Pinpoint the cell where the given text exists, returning its (X, Y) midpoint coordinate. 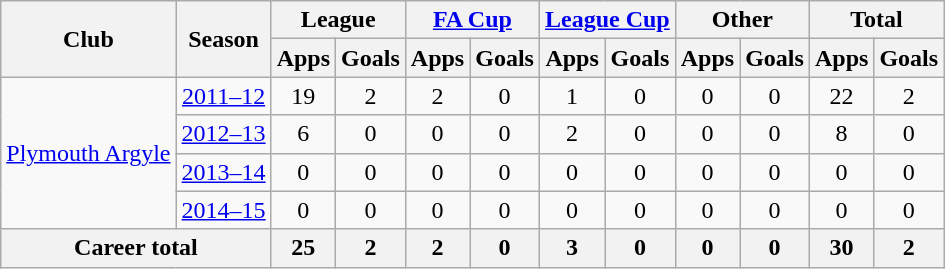
Career total (136, 248)
FA Cup (472, 20)
League Cup (607, 20)
Plymouth Argyle (88, 153)
Season (224, 39)
8 (841, 134)
3 (572, 248)
30 (841, 248)
2014–15 (224, 210)
Club (88, 39)
2012–13 (224, 134)
2013–14 (224, 172)
Other (742, 20)
1 (572, 96)
25 (303, 248)
6 (303, 134)
League (338, 20)
Total (876, 20)
2011–12 (224, 96)
22 (841, 96)
19 (303, 96)
